Scan for the cell matching the given text and deliver its (X, Y) coordinate at center. 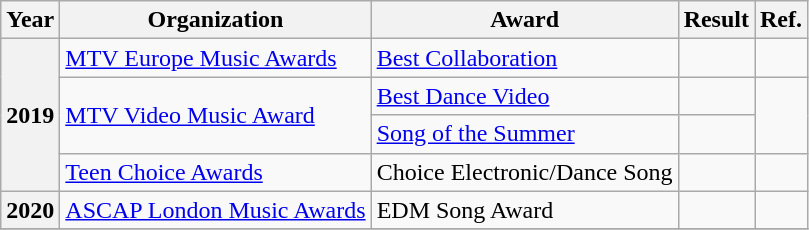
Result (716, 20)
ASCAP London Music Awards (216, 210)
Choice Electronic/Dance Song (524, 172)
Song of the Summer (524, 134)
Best Collaboration (524, 58)
EDM Song Award (524, 210)
MTV Europe Music Awards (216, 58)
Award (524, 20)
2019 (30, 115)
Year (30, 20)
MTV Video Music Award (216, 115)
Best Dance Video (524, 96)
Ref. (780, 20)
Organization (216, 20)
2020 (30, 210)
Teen Choice Awards (216, 172)
